Output the (X, Y) coordinate of the center of the cell containing the given text.  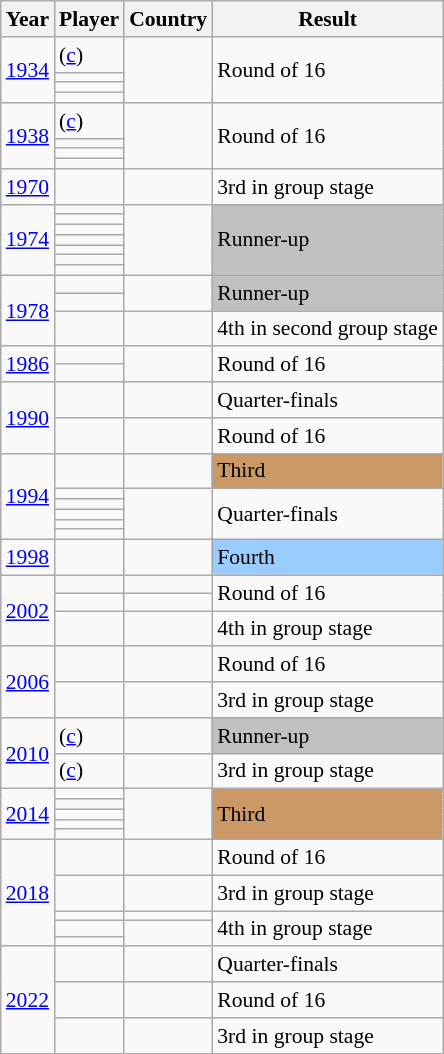
1970 (28, 187)
1974 (28, 240)
Player (89, 19)
Year (28, 19)
1994 (28, 496)
1978 (28, 310)
2002 (28, 610)
Result (328, 19)
2014 (28, 814)
1934 (28, 70)
1938 (28, 136)
2006 (28, 682)
Country (168, 19)
2018 (28, 894)
Fourth (328, 558)
2010 (28, 754)
2022 (28, 1000)
4th in second group stage (328, 329)
1990 (28, 418)
1986 (28, 365)
1998 (28, 558)
